Extract the (x, y) coordinate from the center of the cell holding the provided text.  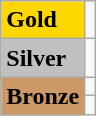
Silver (43, 58)
Bronze (43, 96)
Gold (43, 20)
